Provide the (x, y) coordinate of the cell's center where the given text is located.  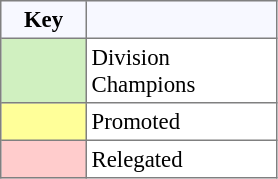
Key (44, 20)
Division Champions (181, 70)
Promoted (181, 122)
Relegated (181, 159)
